Scan for the cell matching the given text and deliver its (x, y) coordinate at center. 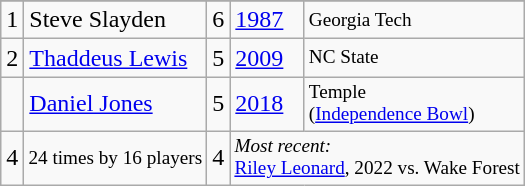
Thaddeus Lewis (116, 58)
2018 (267, 104)
NC State (414, 58)
Steve Slayden (116, 20)
1987 (267, 20)
6 (218, 20)
Georgia Tech (414, 20)
24 times by 16 players (116, 158)
Most recent:Riley Leonard, 2022 vs. Wake Forest (378, 158)
Temple(Independence Bowl) (414, 104)
2 (12, 58)
2009 (267, 58)
1 (12, 20)
Daniel Jones (116, 104)
